Pinpoint the cell where the given text exists, returning its (x, y) midpoint coordinate. 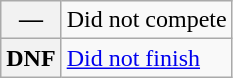
DNF (31, 58)
— (31, 20)
Did not finish (146, 58)
Did not compete (146, 20)
